From the cell containing the given text, extract its center point as (X, Y) coordinate. 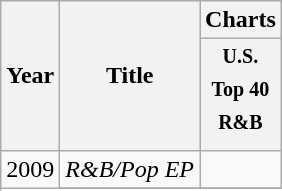
Charts (241, 20)
2009 (30, 169)
Year (30, 76)
R&B/Pop EP (130, 169)
U.S. Top 40 R&B (241, 95)
Title (130, 76)
